Search for the cell housing the specified text and yield its [X, Y] center coordinate. 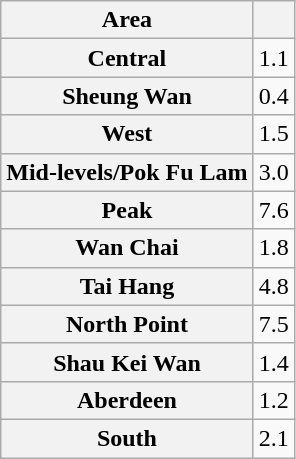
Sheung Wan [127, 96]
3.0 [274, 172]
Peak [127, 210]
7.6 [274, 210]
4.8 [274, 286]
1.8 [274, 248]
Area [127, 20]
South [127, 438]
1.5 [274, 134]
0.4 [274, 96]
Central [127, 58]
North Point [127, 324]
Mid-levels/Pok Fu Lam [127, 172]
1.4 [274, 362]
2.1 [274, 438]
West [127, 134]
7.5 [274, 324]
1.1 [274, 58]
1.2 [274, 400]
Shau Kei Wan [127, 362]
Aberdeen [127, 400]
Wan Chai [127, 248]
Tai Hang [127, 286]
